Capture the cell that displays the provided text and extract its [x, y] central coordinate. 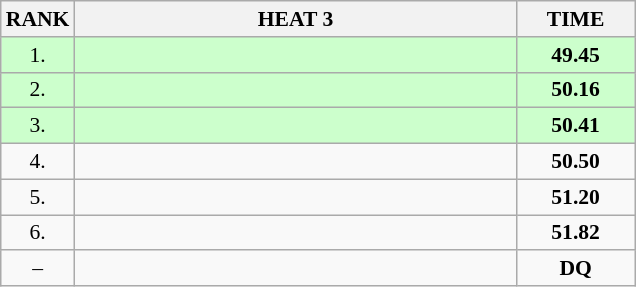
50.41 [576, 126]
HEAT 3 [295, 19]
– [38, 269]
50.16 [576, 90]
49.45 [576, 55]
50.50 [576, 162]
1. [38, 55]
4. [38, 162]
RANK [38, 19]
51.20 [576, 197]
TIME [576, 19]
51.82 [576, 233]
6. [38, 233]
DQ [576, 269]
2. [38, 90]
3. [38, 126]
5. [38, 197]
